For the text-containing cell, return its midpoint in (X, Y) coordinate format. 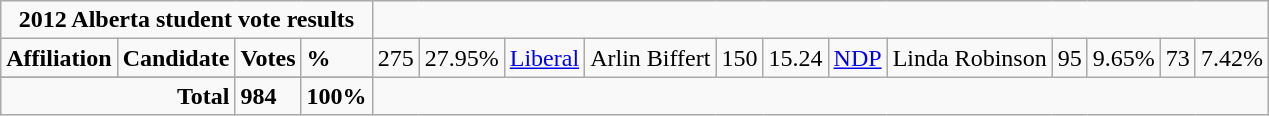
95 (1070, 58)
Arlin Biffert (650, 58)
Total (118, 96)
NDP (858, 58)
73 (1178, 58)
Linda Robinson (970, 58)
Votes (268, 58)
Liberal (544, 58)
7.42% (1232, 58)
275 (396, 58)
% (336, 58)
Affiliation (59, 58)
27.95% (462, 58)
100% (336, 96)
9.65% (1124, 58)
Candidate (176, 58)
15.24 (796, 58)
984 (268, 96)
150 (740, 58)
2012 Alberta student vote results (186, 20)
